For the text-containing cell, return its midpoint in (X, Y) coordinate format. 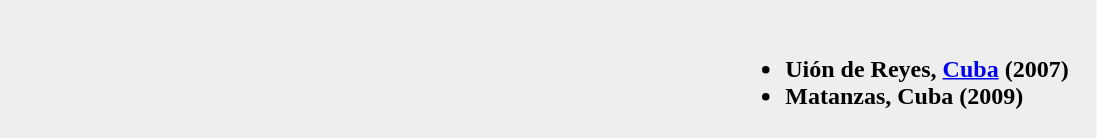
Uión de Reyes, Cuba (2007) Matanzas, Cuba (2009) (897, 69)
